Detect which cell encompasses the target text, then output its [x, y] center coordinate. 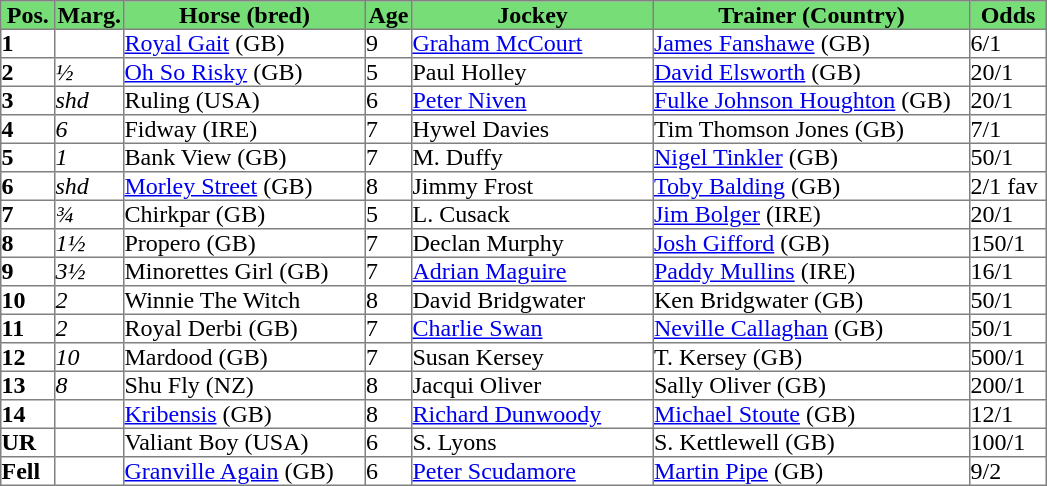
Royal Gait (GB) [245, 43]
David Bridgwater [533, 300]
Marg. [90, 15]
Hywel Davies [533, 129]
Josh Gifford (GB) [811, 243]
Michael Stoute (GB) [811, 414]
Fell [28, 471]
Ken Bridgwater (GB) [811, 300]
150/1 [1008, 243]
Royal Derbi (GB) [245, 328]
Jimmy Frost [533, 186]
Fidway (IRE) [245, 129]
200/1 [1008, 385]
16/1 [1008, 271]
Jacqui Oliver [533, 385]
6/1 [1008, 43]
Richard Dunwoody [533, 414]
¾ [90, 214]
Martin Pipe (GB) [811, 471]
David Elsworth (GB) [811, 72]
Bank View (GB) [245, 157]
13 [28, 385]
Charlie Swan [533, 328]
9/2 [1008, 471]
S. Kettlewell (GB) [811, 442]
Fulke Johnson Houghton (GB) [811, 100]
Paul Holley [533, 72]
Peter Niven [533, 100]
Susan Kersey [533, 357]
12/1 [1008, 414]
11 [28, 328]
Jim Bolger (IRE) [811, 214]
Neville Callaghan (GB) [811, 328]
14 [28, 414]
Minorettes Girl (GB) [245, 271]
Mardood (GB) [245, 357]
500/1 [1008, 357]
Nigel Tinkler (GB) [811, 157]
Chirkpar (GB) [245, 214]
Toby Balding (GB) [811, 186]
3½ [90, 271]
L. Cusack [533, 214]
Kribensis (GB) [245, 414]
12 [28, 357]
Granville Again (GB) [245, 471]
Age [388, 15]
Ruling (USA) [245, 100]
T. Kersey (GB) [811, 357]
UR [28, 442]
Sally Oliver (GB) [811, 385]
Peter Scudamore [533, 471]
Morley Street (GB) [245, 186]
Jockey [533, 15]
Winnie The Witch [245, 300]
Paddy Mullins (IRE) [811, 271]
Declan Murphy [533, 243]
3 [28, 100]
4 [28, 129]
Shu Fly (NZ) [245, 385]
100/1 [1008, 442]
James Fanshawe (GB) [811, 43]
Valiant Boy (USA) [245, 442]
Graham McCourt [533, 43]
Oh So Risky (GB) [245, 72]
½ [90, 72]
Odds [1008, 15]
Trainer (Country) [811, 15]
7/1 [1008, 129]
1½ [90, 243]
Tim Thomson Jones (GB) [811, 129]
Pos. [28, 15]
M. Duffy [533, 157]
Adrian Maguire [533, 271]
Horse (bred) [245, 15]
2/1 fav [1008, 186]
Propero (GB) [245, 243]
S. Lyons [533, 442]
